Determine the [x, y] coordinate at the center of the cell enclosing the given text.  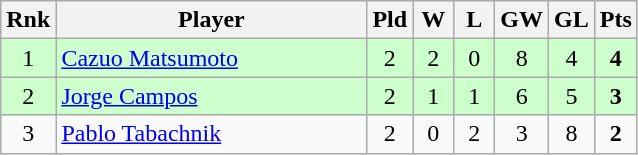
GW [522, 20]
Pts [616, 20]
Rnk [28, 20]
GL [572, 20]
Player [212, 20]
Pld [390, 20]
5 [572, 96]
Jorge Campos [212, 96]
6 [522, 96]
Pablo Tabachnik [212, 134]
L [474, 20]
Cazuo Matsumoto [212, 58]
W [434, 20]
